Detect which cell encompasses the target text, then output its [x, y] center coordinate. 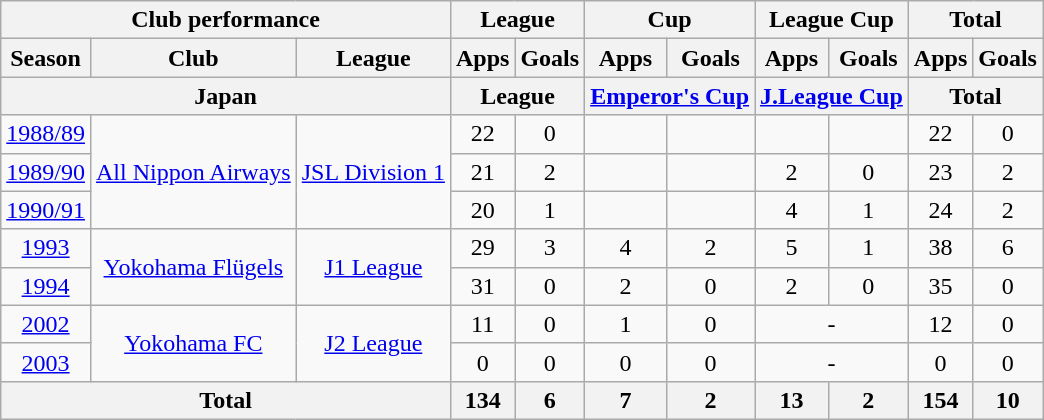
Club performance [226, 20]
1988/89 [46, 134]
All Nippon Airways [193, 172]
10 [1008, 400]
29 [482, 248]
League Cup [832, 20]
24 [940, 210]
2003 [46, 362]
154 [940, 400]
Japan [226, 96]
21 [482, 172]
5 [792, 248]
2002 [46, 324]
1990/91 [46, 210]
Emperor's Cup [670, 96]
Season [46, 58]
1993 [46, 248]
35 [940, 286]
1989/90 [46, 172]
Cup [670, 20]
11 [482, 324]
7 [626, 400]
38 [940, 248]
31 [482, 286]
20 [482, 210]
1994 [46, 286]
134 [482, 400]
3 [550, 248]
Yokohama FC [193, 343]
J1 League [373, 267]
J.League Cup [832, 96]
13 [792, 400]
JSL Division 1 [373, 172]
Club [193, 58]
Yokohama Flügels [193, 267]
J2 League [373, 343]
12 [940, 324]
23 [940, 172]
